Provide the [x, y] coordinate of the cell's center where the given text is located.  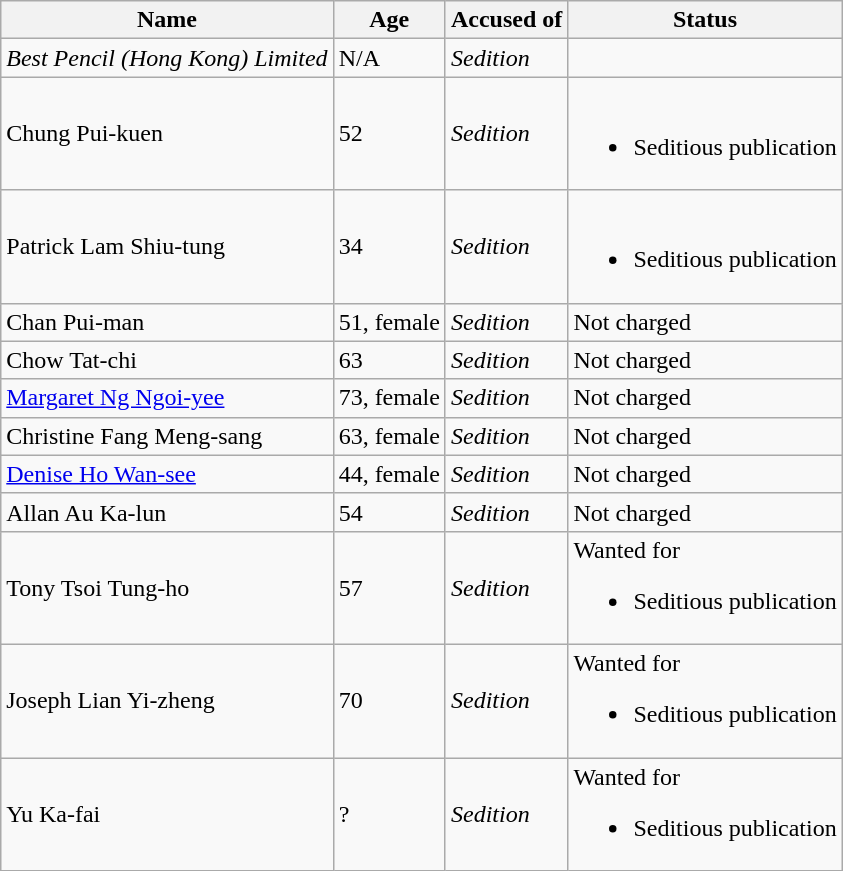
Patrick Lam Shiu-tung [167, 246]
44, female [389, 474]
N/A [389, 58]
63, female [389, 436]
Best Pencil (Hong Kong) Limited [167, 58]
63 [389, 360]
Name [167, 20]
Tony Tsoi Tung-ho [167, 588]
Yu Ka-fai [167, 814]
? [389, 814]
Allan Au Ka-lun [167, 512]
Chow Tat-chi [167, 360]
70 [389, 700]
34 [389, 246]
Status [705, 20]
Denise Ho Wan-see [167, 474]
Accused of [506, 20]
Chan Pui-man [167, 322]
Christine Fang Meng-sang [167, 436]
57 [389, 588]
52 [389, 134]
73, female [389, 398]
Margaret Ng Ngoi-yee [167, 398]
51, female [389, 322]
Joseph Lian Yi-zheng [167, 700]
54 [389, 512]
Chung Pui-kuen [167, 134]
Age [389, 20]
